Extract the (X, Y) coordinate from the center of the cell holding the provided text.  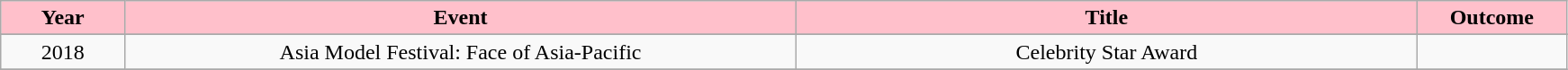
Year (63, 18)
Title (1106, 18)
Celebrity Star Award (1106, 52)
Event (461, 18)
Asia Model Festival: Face of Asia-Pacific (461, 52)
2018 (63, 52)
Outcome (1492, 18)
